Capture the cell that displays the provided text and extract its [x, y] central coordinate. 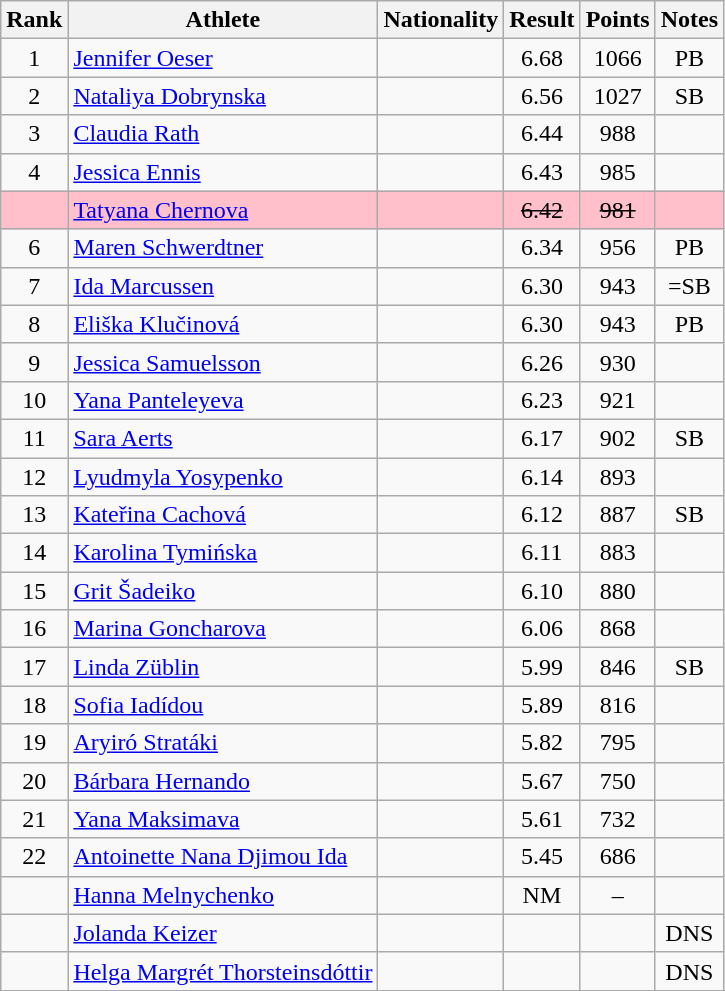
1027 [618, 96]
6.17 [542, 438]
Grit Šadeiko [223, 591]
Jolanda Keizer [223, 933]
21 [34, 819]
Yana Panteleyeva [223, 400]
4 [34, 172]
Nationality [441, 20]
Claudia Rath [223, 134]
Ida Marcussen [223, 286]
Bárbara Hernando [223, 781]
Karolina Tymińska [223, 553]
893 [618, 477]
883 [618, 553]
887 [618, 515]
6 [34, 248]
880 [618, 591]
6.68 [542, 58]
902 [618, 438]
13 [34, 515]
6.11 [542, 553]
816 [618, 705]
795 [618, 743]
Kateřina Cachová [223, 515]
6.06 [542, 629]
5.82 [542, 743]
6.10 [542, 591]
6.34 [542, 248]
Helga Margrét Thorsteinsdóttir [223, 971]
20 [34, 781]
17 [34, 667]
Jessica Samuelsson [223, 362]
Athlete [223, 20]
Lyudmyla Yosypenko [223, 477]
2 [34, 96]
Tatyana Chernova [223, 210]
988 [618, 134]
Eliška Klučinová [223, 324]
Sara Aerts [223, 438]
9 [34, 362]
– [618, 895]
3 [34, 134]
Points [618, 20]
921 [618, 400]
956 [618, 248]
7 [34, 286]
Jessica Ennis [223, 172]
868 [618, 629]
NM [542, 895]
16 [34, 629]
Yana Maksimava [223, 819]
19 [34, 743]
22 [34, 857]
6.14 [542, 477]
14 [34, 553]
6.12 [542, 515]
Linda Züblin [223, 667]
=SB [689, 286]
Jennifer Oeser [223, 58]
6.56 [542, 96]
Aryiró Stratáki [223, 743]
12 [34, 477]
5.61 [542, 819]
985 [618, 172]
18 [34, 705]
15 [34, 591]
5.99 [542, 667]
750 [618, 781]
5.89 [542, 705]
Result [542, 20]
10 [34, 400]
Notes [689, 20]
Marina Goncharova [223, 629]
6.43 [542, 172]
Nataliya Dobrynska [223, 96]
930 [618, 362]
Antoinette Nana Djimou Ida [223, 857]
732 [618, 819]
981 [618, 210]
6.44 [542, 134]
686 [618, 857]
1066 [618, 58]
846 [618, 667]
Hanna Melnychenko [223, 895]
5.45 [542, 857]
1 [34, 58]
5.67 [542, 781]
11 [34, 438]
6.42 [542, 210]
6.23 [542, 400]
6.26 [542, 362]
Rank [34, 20]
8 [34, 324]
Maren Schwerdtner [223, 248]
Sofia Iadídou [223, 705]
